Return [X, Y] of the center of cell containing provided text 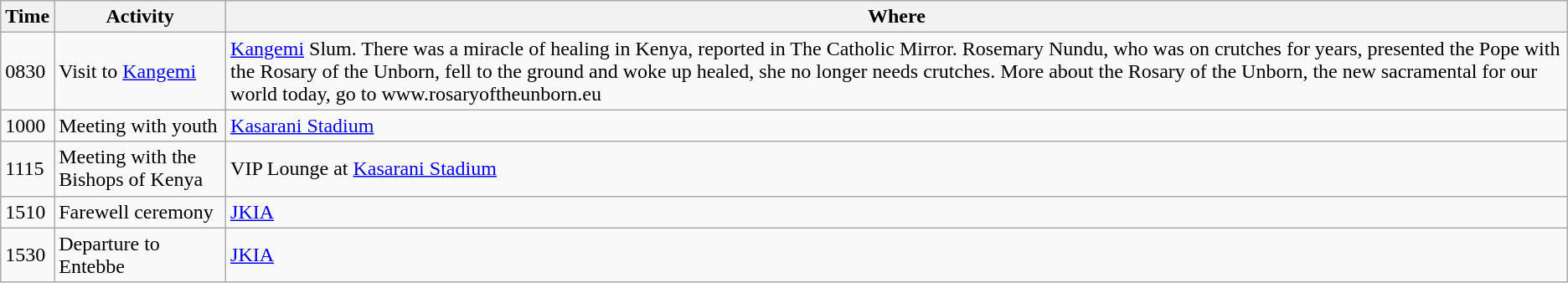
1510 [28, 212]
1000 [28, 126]
0830 [28, 71]
Time [28, 17]
Meeting with the Bishops of Kenya [141, 169]
Kasarani Stadium [897, 126]
1115 [28, 169]
Meeting with youth [141, 126]
VIP Lounge at Kasarani Stadium [897, 169]
Departure to Entebbe [141, 255]
Activity [141, 17]
Where [897, 17]
Farewell ceremony [141, 212]
Visit to Kangemi [141, 71]
1530 [28, 255]
